Search for the cell housing the specified text and yield its (X, Y) center coordinate. 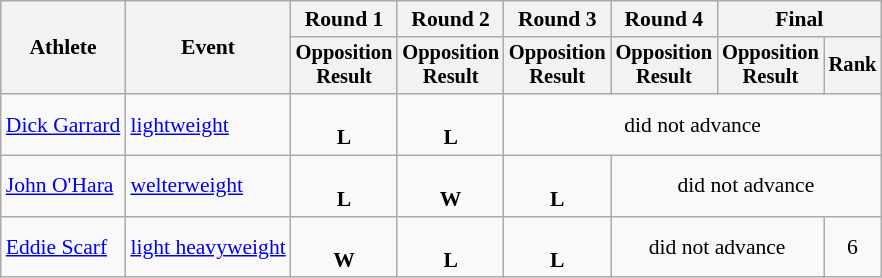
light heavyweight (208, 248)
Round 2 (450, 19)
Round 1 (344, 19)
Dick Garrard (64, 124)
Athlete (64, 48)
John O'Hara (64, 186)
Round 3 (558, 19)
Event (208, 48)
Final (799, 19)
lightweight (208, 124)
welterweight (208, 186)
Rank (853, 66)
Round 4 (664, 19)
6 (853, 248)
Eddie Scarf (64, 248)
